Find where the given text appears and provide that cell's center as (x, y) coordinate. 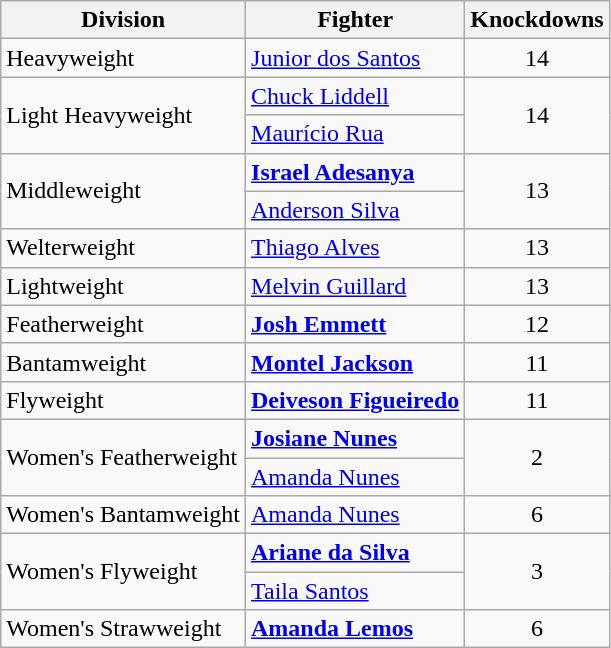
Fighter (356, 20)
Maurício Rua (356, 134)
Chuck Liddell (356, 96)
Flyweight (124, 400)
Women's Flyweight (124, 572)
Women's Bantamweight (124, 515)
Josh Emmett (356, 324)
2 (537, 457)
Amanda Lemos (356, 629)
Montel Jackson (356, 362)
Women's Featherweight (124, 457)
3 (537, 572)
Division (124, 20)
Light Heavyweight (124, 115)
Melvin Guillard (356, 286)
Taila Santos (356, 591)
Thiago Alves (356, 248)
Women's Strawweight (124, 629)
Ariane da Silva (356, 553)
Heavyweight (124, 58)
Lightweight (124, 286)
Anderson Silva (356, 210)
Featherweight (124, 324)
Knockdowns (537, 20)
Deiveson Figueiredo (356, 400)
Josiane Nunes (356, 438)
Israel Adesanya (356, 172)
Bantamweight (124, 362)
Welterweight (124, 248)
12 (537, 324)
Junior dos Santos (356, 58)
Middleweight (124, 191)
